Detect which cell encompasses the target text, then output its (x, y) center coordinate. 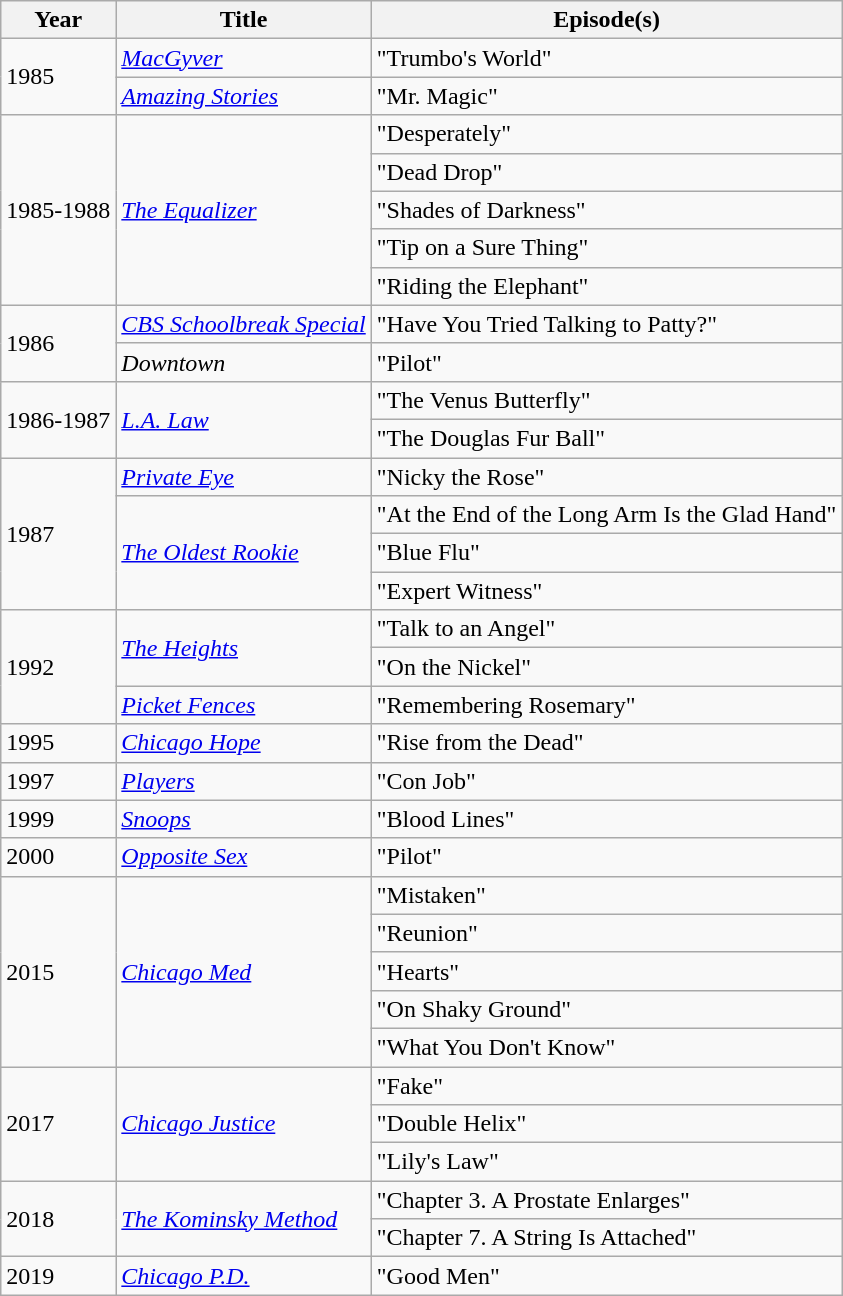
1995 (58, 743)
"Blue Flu" (606, 553)
"Blood Lines" (606, 819)
2015 (58, 971)
"Chapter 7. A String Is Attached" (606, 1238)
Downtown (244, 362)
"Con Job" (606, 781)
"The Douglas Fur Ball" (606, 438)
CBS Schoolbreak Special (244, 324)
"Hearts" (606, 971)
Chicago Justice (244, 1123)
"Lily's Law" (606, 1162)
Chicago P.D. (244, 1276)
"The Venus Butterfly" (606, 400)
"Shades of Darkness" (606, 210)
2000 (58, 857)
MacGyver (244, 58)
1986 (58, 343)
"Reunion" (606, 933)
The Equalizer (244, 210)
1997 (58, 781)
Players (244, 781)
Chicago Hope (244, 743)
"At the End of the Long Arm Is the Glad Hand" (606, 515)
1985 (58, 77)
The Heights (244, 648)
Title (244, 20)
"Tip on a Sure Thing" (606, 248)
"Good Men" (606, 1276)
"Remembering Rosemary" (606, 705)
2019 (58, 1276)
"Have You Tried Talking to Patty?" (606, 324)
L.A. Law (244, 419)
2018 (58, 1219)
2017 (58, 1123)
The Oldest Rookie (244, 553)
Private Eye (244, 477)
"Dead Drop" (606, 172)
Picket Fences (244, 705)
"What You Don't Know" (606, 1047)
"Expert Witness" (606, 591)
Amazing Stories (244, 96)
"Chapter 3. A Prostate Enlarges" (606, 1200)
"Mistaken" (606, 895)
"Fake" (606, 1085)
"Desperately" (606, 134)
Snoops (244, 819)
"Trumbo's World" (606, 58)
1999 (58, 819)
1986-1987 (58, 419)
"Riding the Elephant" (606, 286)
Opposite Sex (244, 857)
Chicago Med (244, 971)
1992 (58, 667)
Episode(s) (606, 20)
"Mr. Magic" (606, 96)
1987 (58, 534)
The Kominsky Method (244, 1219)
"Rise from the Dead" (606, 743)
1985-1988 (58, 210)
"Nicky the Rose" (606, 477)
"Double Helix" (606, 1124)
"Talk to an Angel" (606, 629)
Year (58, 20)
"On the Nickel" (606, 667)
"On Shaky Ground" (606, 1009)
